Search for the cell housing the specified text and yield its [x, y] center coordinate. 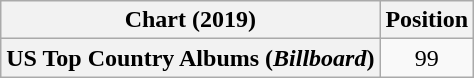
Chart (2019) [190, 20]
Position [427, 20]
99 [427, 58]
US Top Country Albums (Billboard) [190, 58]
